Detect which cell encompasses the target text, then output its [x, y] center coordinate. 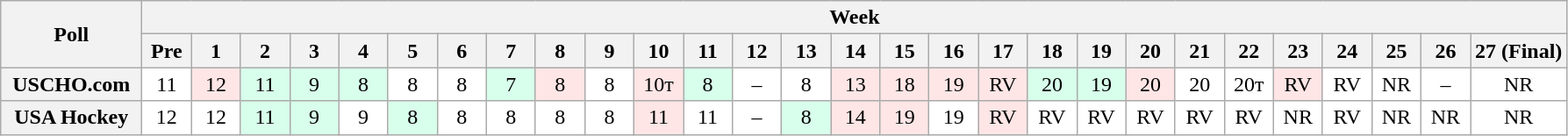
10т [658, 84]
4 [363, 51]
Pre [167, 51]
1 [216, 51]
USA Hockey [72, 118]
2 [265, 51]
27 (Final) [1519, 51]
5 [412, 51]
25 [1396, 51]
21 [1199, 51]
23 [1298, 51]
16 [954, 51]
26 [1445, 51]
Week [855, 18]
6 [462, 51]
3 [314, 51]
Poll [72, 34]
24 [1347, 51]
22 [1249, 51]
15 [905, 51]
10 [658, 51]
20т [1249, 84]
USCHO.com [72, 84]
17 [1003, 51]
